Identify which cell holds the provided text, then report its (X, Y) central coordinate. 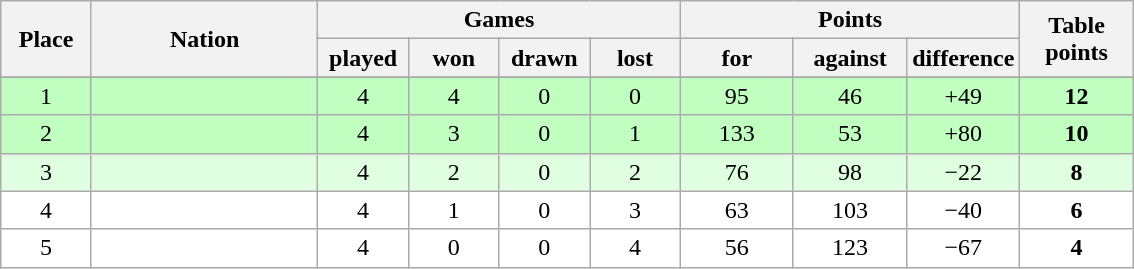
12 (1076, 96)
Nation (204, 39)
difference (964, 58)
103 (850, 210)
53 (850, 134)
for (736, 58)
Tablepoints (1076, 39)
56 (736, 248)
−22 (964, 172)
Points (850, 20)
123 (850, 248)
5 (46, 248)
76 (736, 172)
Place (46, 39)
8 (1076, 172)
46 (850, 96)
−40 (964, 210)
won (454, 58)
63 (736, 210)
drawn (544, 58)
+80 (964, 134)
lost (636, 58)
6 (1076, 210)
95 (736, 96)
98 (850, 172)
+49 (964, 96)
played (364, 58)
−67 (964, 248)
10 (1076, 134)
133 (736, 134)
against (850, 58)
Games (499, 20)
